Extract the (x, y) coordinate from the center of the cell holding the provided text.  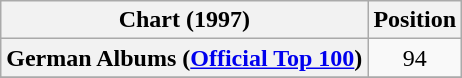
Chart (1997) (184, 20)
94 (415, 58)
Position (415, 20)
German Albums (Official Top 100) (184, 58)
